From the cell containing the given text, extract its center point as [x, y] coordinate. 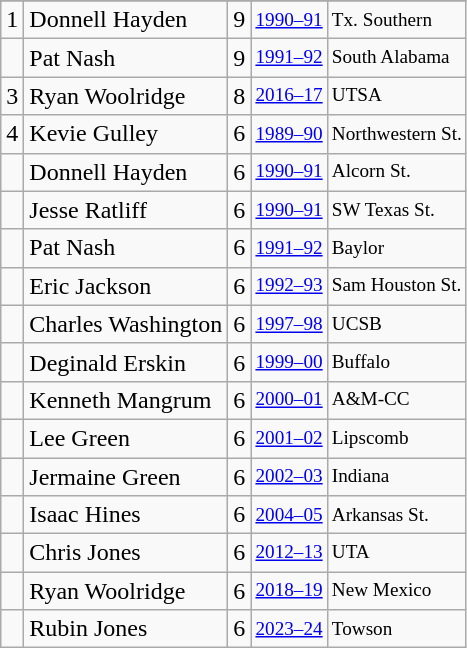
1989–90 [289, 134]
2023–24 [289, 629]
2012–13 [289, 553]
Lipscomb [396, 438]
1992–93 [289, 286]
Eric Jackson [126, 286]
Baylor [396, 248]
New Mexico [396, 591]
2000–01 [289, 400]
Lee Green [126, 438]
4 [12, 134]
Alcorn St. [396, 172]
2016–17 [289, 96]
Northwestern St. [396, 134]
Jermaine Green [126, 477]
Sam Houston St. [396, 286]
1 [12, 20]
Deginald Erskin [126, 362]
A&M-CC [396, 400]
1999–00 [289, 362]
Kevie Gulley [126, 134]
Charles Washington [126, 324]
3 [12, 96]
2004–05 [289, 515]
Isaac Hines [126, 515]
Kenneth Mangrum [126, 400]
Rubin Jones [126, 629]
Indiana [396, 477]
1997–98 [289, 324]
UTA [396, 553]
UTSA [396, 96]
2002–03 [289, 477]
Tx. Southern [396, 20]
South Alabama [396, 58]
UCSB [396, 324]
Arkansas St. [396, 515]
2001–02 [289, 438]
8 [240, 96]
2018–19 [289, 591]
Buffalo [396, 362]
Chris Jones [126, 553]
Towson [396, 629]
Jesse Ratliff [126, 210]
SW Texas St. [396, 210]
